Identify which cell holds the provided text, then report its [X, Y] central coordinate. 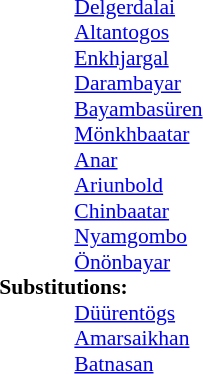
Chinbaatar [138, 211]
Enkhjargal [138, 58]
Amarsaikhan [138, 339]
Ariunbold [138, 185]
Bayambasüren [138, 109]
Önönbayar [138, 262]
Anar [138, 160]
Mönkhbaatar [138, 135]
Nyamgombo [138, 237]
Darambayar [138, 83]
Düürentögs [138, 313]
Altantogos [138, 33]
